Capture the cell that displays the provided text and extract its [X, Y] central coordinate. 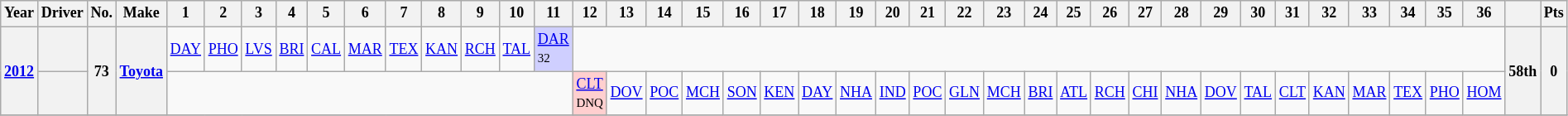
CAL [326, 49]
Make [141, 13]
16 [741, 13]
2012 [20, 71]
73 [101, 71]
19 [856, 13]
6 [365, 13]
0 [1554, 71]
5 [326, 13]
Pts [1554, 13]
33 [1369, 13]
27 [1145, 13]
IND [892, 94]
25 [1074, 13]
8 [442, 13]
20 [892, 13]
58th [1522, 71]
HOM [1484, 94]
34 [1408, 13]
11 [553, 13]
2 [223, 13]
17 [779, 13]
23 [1004, 13]
22 [965, 13]
9 [480, 13]
7 [404, 13]
No. [101, 13]
26 [1110, 13]
Year [20, 13]
1 [185, 13]
GLN [965, 94]
4 [291, 13]
3 [258, 13]
28 [1182, 13]
29 [1221, 13]
32 [1329, 13]
LVS [258, 49]
35 [1445, 13]
CLT [1292, 94]
31 [1292, 13]
15 [703, 13]
21 [928, 13]
Toyota [141, 71]
SON [741, 94]
DAR32 [553, 49]
KEN [779, 94]
13 [626, 13]
36 [1484, 13]
30 [1258, 13]
12 [589, 13]
ATL [1074, 94]
10 [516, 13]
14 [664, 13]
Driver [62, 13]
CLTDNQ [589, 94]
CHI [1145, 94]
24 [1041, 13]
18 [818, 13]
